Detect which cell encompasses the target text, then output its (X, Y) center coordinate. 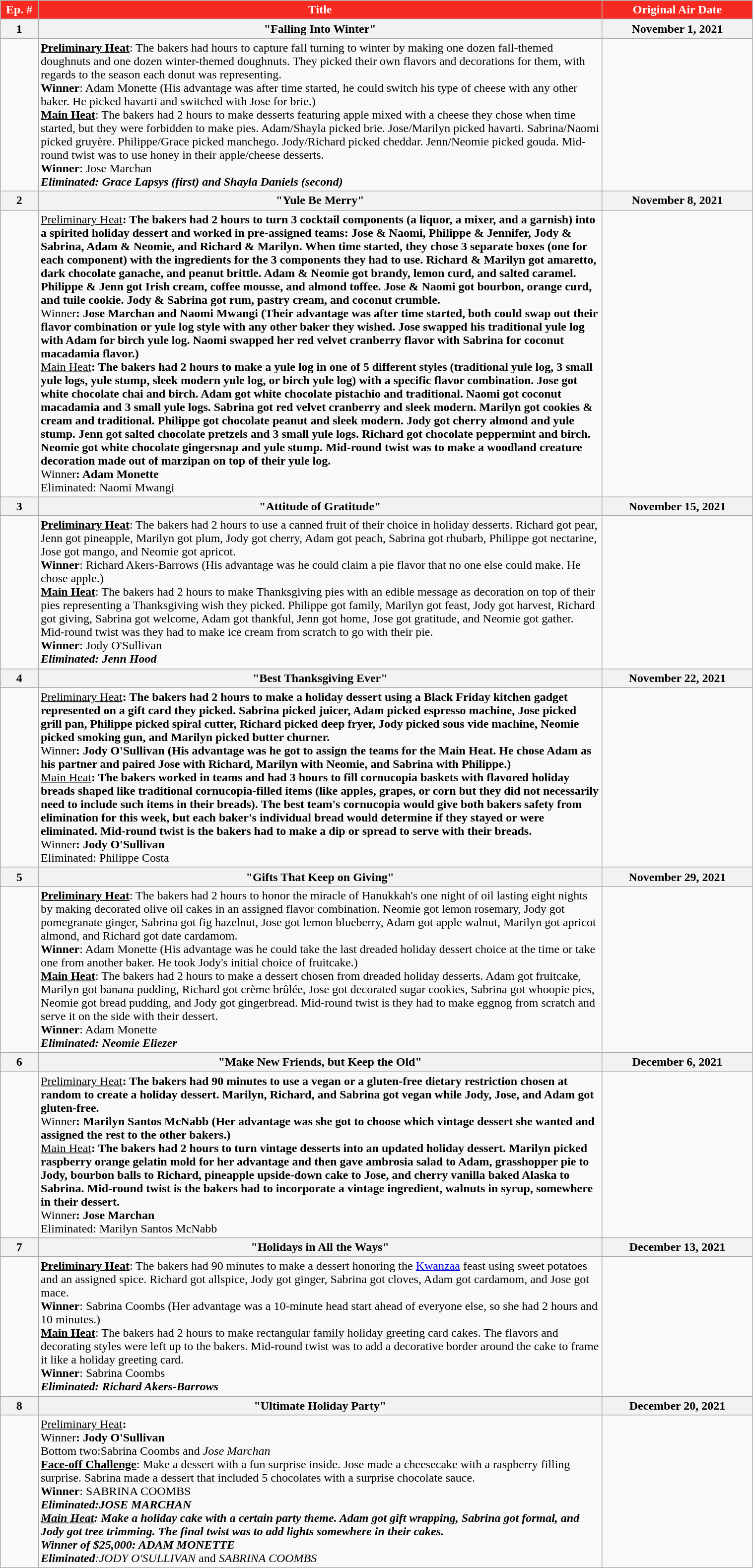
2 (19, 201)
December 13, 2021 (677, 1247)
1 (19, 29)
November 22, 2021 (677, 678)
Title (320, 10)
3 (19, 506)
Original Air Date (677, 10)
December 6, 2021 (677, 1062)
December 20, 2021 (677, 1406)
7 (19, 1247)
6 (19, 1062)
November 15, 2021 (677, 506)
November 1, 2021 (677, 29)
"Yule Be Merry" (320, 201)
"Holidays in All the Ways" (320, 1247)
"Make New Friends, but Keep the Old" (320, 1062)
November 8, 2021 (677, 201)
"Ultimate Holiday Party" (320, 1406)
5 (19, 877)
"Best Thanksgiving Ever" (320, 678)
November 29, 2021 (677, 877)
Ep. # (19, 10)
"Attitude of Gratitude" (320, 506)
8 (19, 1406)
4 (19, 678)
"Falling Into Winter" (320, 29)
"Gifts That Keep on Giving" (320, 877)
